From the cell containing the given text, extract its center point as [X, Y] coordinate. 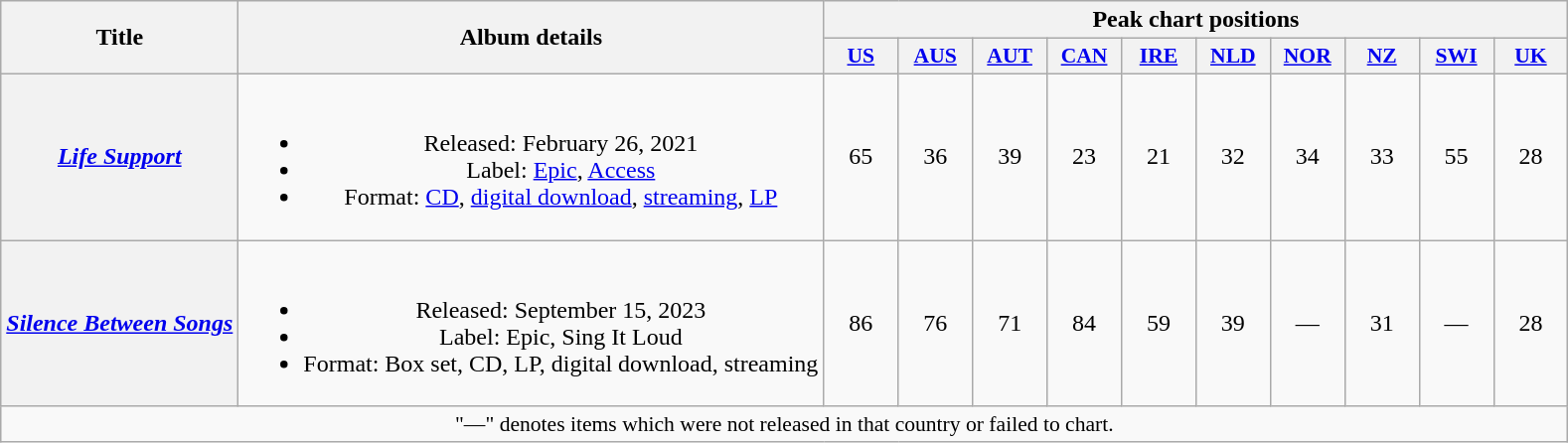
CAN [1085, 57]
AUT [1010, 57]
Life Support [119, 157]
Released: February 26, 2021Label: Epic, AccessFormat: CD, digital download, streaming, LP [531, 157]
NZ [1381, 57]
Title [119, 38]
71 [1010, 324]
Album details [531, 38]
Released: September 15, 2023Label: Epic, Sing It LoudFormat: Box set, CD, LP, digital download, streaming [531, 324]
32 [1232, 157]
34 [1308, 157]
36 [936, 157]
21 [1159, 157]
NLD [1232, 57]
23 [1085, 157]
55 [1457, 157]
65 [861, 157]
NOR [1308, 57]
SWI [1457, 57]
Peak chart positions [1196, 20]
US [861, 57]
UK [1530, 57]
76 [936, 324]
AUS [936, 57]
Silence Between Songs [119, 324]
59 [1159, 324]
IRE [1159, 57]
33 [1381, 157]
31 [1381, 324]
86 [861, 324]
"—" denotes items which were not released in that country or failed to chart. [785, 424]
84 [1085, 324]
